Determine the (x, y) coordinate at the center of the cell enclosing the given text.  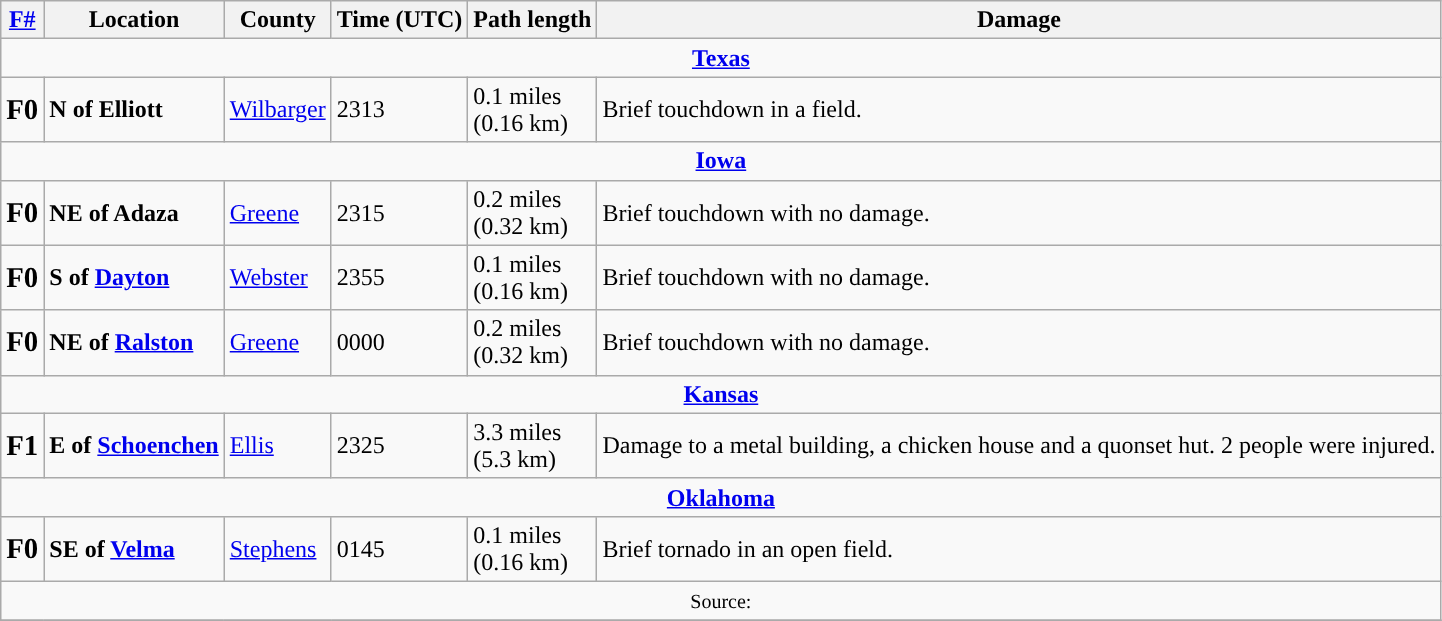
SE of Velma (134, 548)
Oklahoma (721, 497)
S of Dayton (134, 278)
2313 (400, 110)
Wilbarger (278, 110)
2315 (400, 212)
Damage to a metal building, a chicken house and a quonset hut. 2 people were injured. (1019, 446)
Damage (1019, 20)
Stephens (278, 548)
2355 (400, 278)
Source: (721, 600)
Brief tornado in an open field. (1019, 548)
F1 (22, 446)
0145 (400, 548)
NE of Ralston (134, 342)
Ellis (278, 446)
Webster (278, 278)
Kansas (721, 394)
Time (UTC) (400, 20)
Path length (532, 20)
NE of Adaza (134, 212)
Brief touchdown in a field. (1019, 110)
County (278, 20)
Texas (721, 58)
3.3 miles (5.3 km) (532, 446)
2325 (400, 446)
N of Elliott (134, 110)
Location (134, 20)
0000 (400, 342)
E of Schoenchen (134, 446)
F# (22, 20)
Iowa (721, 161)
